Capture the cell that displays the provided text and extract its (X, Y) central coordinate. 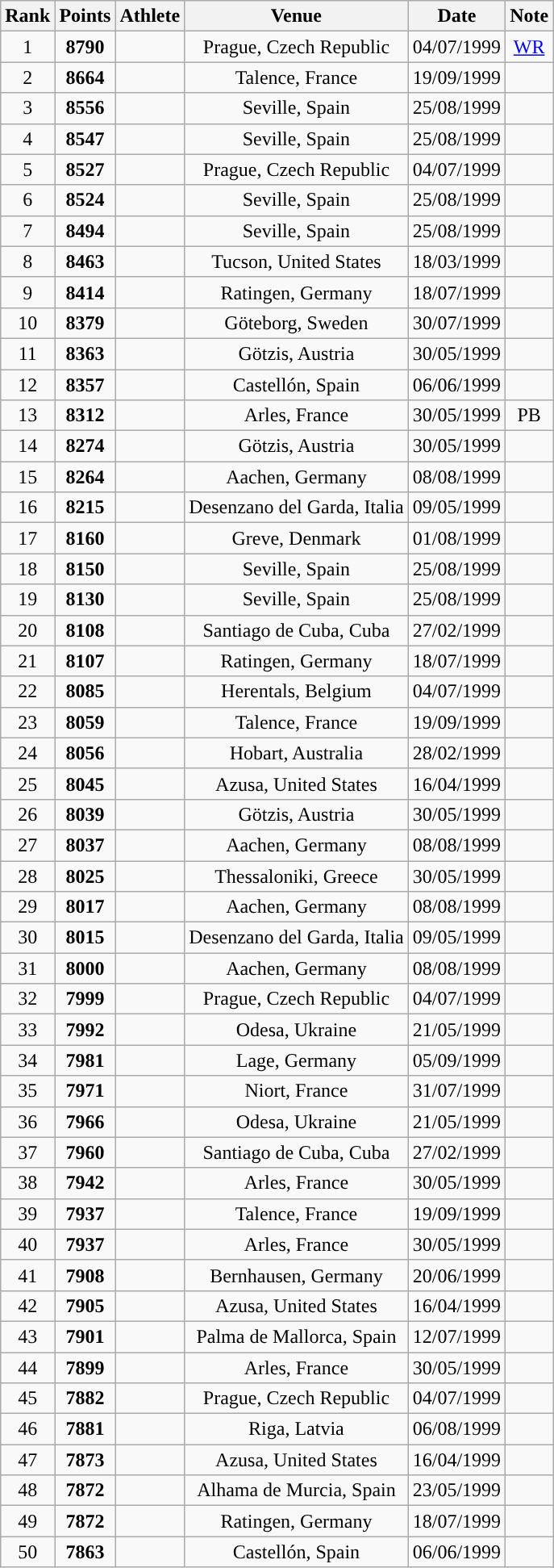
8039 (85, 814)
1 (27, 47)
38 (27, 1183)
Note (529, 16)
7882 (85, 1399)
Date (456, 16)
9 (27, 292)
23/05/1999 (456, 1491)
8085 (85, 692)
12 (27, 385)
Niort, France (297, 1091)
8017 (85, 907)
26 (27, 814)
7881 (85, 1429)
Greve, Denmark (297, 538)
WR (529, 47)
14 (27, 446)
5 (27, 169)
8108 (85, 630)
7863 (85, 1552)
8274 (85, 446)
18/03/1999 (456, 261)
29 (27, 907)
8527 (85, 169)
6 (27, 200)
32 (27, 999)
16 (27, 508)
47 (27, 1460)
31 (27, 968)
8494 (85, 231)
40 (27, 1244)
8059 (85, 722)
Göteborg, Sweden (297, 323)
8556 (85, 108)
Athlete (150, 16)
12/07/1999 (456, 1336)
7942 (85, 1183)
15 (27, 477)
8150 (85, 569)
44 (27, 1368)
Hobart, Australia (297, 753)
Bernhausen, Germany (297, 1275)
7971 (85, 1091)
8524 (85, 200)
Alhama de Murcia, Spain (297, 1491)
8463 (85, 261)
17 (27, 538)
Lage, Germany (297, 1060)
43 (27, 1336)
Palma de Mallorca, Spain (297, 1336)
7981 (85, 1060)
19 (27, 600)
7966 (85, 1122)
33 (27, 1030)
8357 (85, 385)
27 (27, 845)
31/07/1999 (456, 1091)
21 (27, 661)
22 (27, 692)
8000 (85, 968)
11 (27, 353)
05/09/1999 (456, 1060)
35 (27, 1091)
2 (27, 77)
8790 (85, 47)
8379 (85, 323)
39 (27, 1214)
Thessaloniki, Greece (297, 876)
8547 (85, 139)
7905 (85, 1306)
8045 (85, 784)
46 (27, 1429)
7908 (85, 1275)
36 (27, 1122)
28 (27, 876)
3 (27, 108)
8056 (85, 753)
34 (27, 1060)
Rank (27, 16)
28/02/1999 (456, 753)
7899 (85, 1368)
8130 (85, 600)
18 (27, 569)
7 (27, 231)
06/08/1999 (456, 1429)
PB (529, 416)
8363 (85, 353)
7873 (85, 1460)
20 (27, 630)
8107 (85, 661)
8264 (85, 477)
13 (27, 416)
8215 (85, 508)
49 (27, 1521)
45 (27, 1399)
50 (27, 1552)
48 (27, 1491)
7999 (85, 999)
7960 (85, 1152)
8312 (85, 416)
24 (27, 753)
Herentals, Belgium (297, 692)
8015 (85, 938)
20/06/1999 (456, 1275)
23 (27, 722)
37 (27, 1152)
25 (27, 784)
8160 (85, 538)
8025 (85, 876)
41 (27, 1275)
42 (27, 1306)
30/07/1999 (456, 323)
01/08/1999 (456, 538)
8414 (85, 292)
8 (27, 261)
7992 (85, 1030)
30 (27, 938)
8664 (85, 77)
4 (27, 139)
Riga, Latvia (297, 1429)
8037 (85, 845)
7901 (85, 1336)
Points (85, 16)
Venue (297, 16)
Tucson, United States (297, 261)
10 (27, 323)
